Find where the given text appears and provide that cell's center as [X, Y] coordinate. 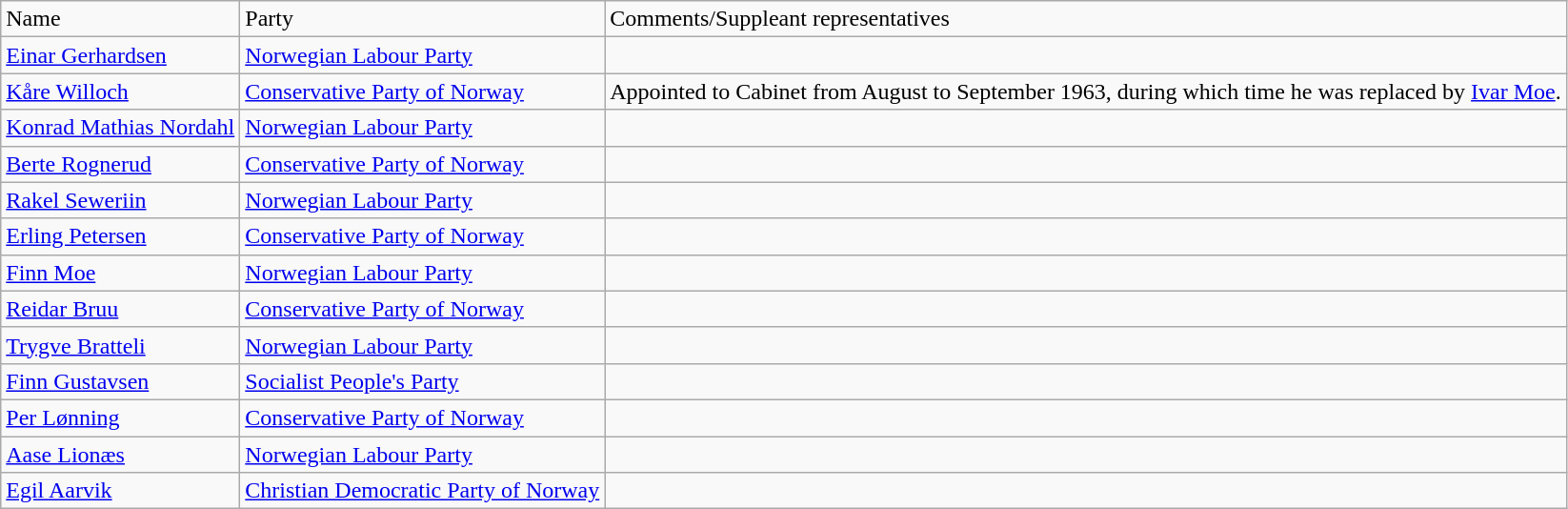
Trygve Bratteli [120, 345]
Egil Aarvik [120, 491]
Konrad Mathias Nordahl [120, 128]
Kåre Willoch [120, 92]
Finn Moe [120, 273]
Erling Petersen [120, 236]
Reidar Bruu [120, 309]
Berte Rognerud [120, 164]
Per Lønning [120, 417]
Name [120, 19]
Einar Gerhardsen [120, 55]
Party [423, 19]
Finn Gustavsen [120, 381]
Aase Lionæs [120, 455]
Comments/Suppleant representatives [1086, 19]
Appointed to Cabinet from August to September 1963, during which time he was replaced by Ivar Moe. [1086, 92]
Rakel Seweriin [120, 200]
Christian Democratic Party of Norway [423, 491]
Socialist People's Party [423, 381]
